Provide the (X, Y) coordinate of the cell's center where the given text is located.  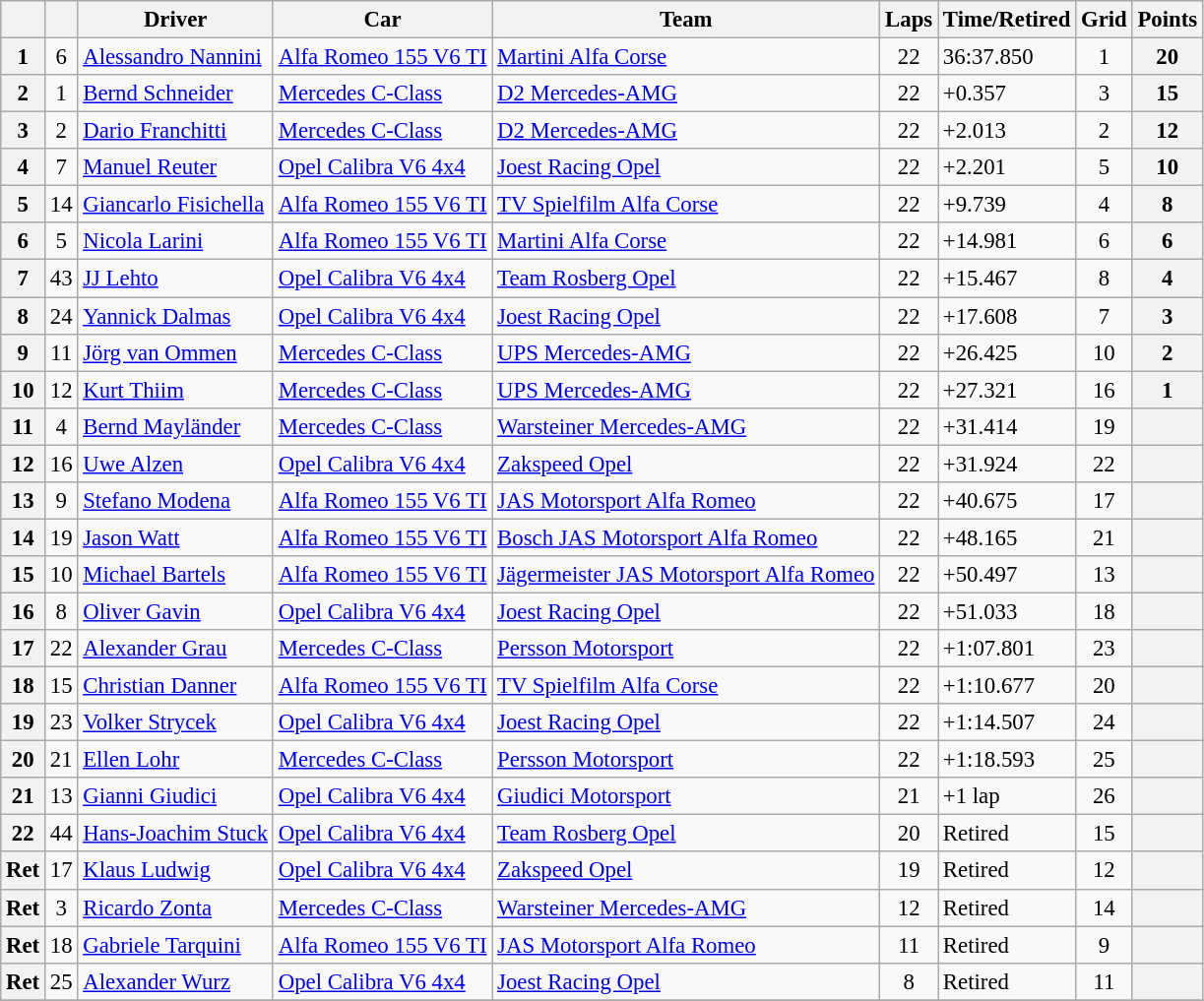
+1:07.801 (1007, 649)
+31.414 (1007, 426)
+31.924 (1007, 464)
Driver (175, 20)
Giudici Motorsport (686, 796)
Nicola Larini (175, 241)
Points (1168, 20)
44 (61, 834)
Time/Retired (1007, 20)
+51.033 (1007, 611)
+2.013 (1007, 131)
Klaus Ludwig (175, 871)
Yannick Dalmas (175, 316)
Jägermeister JAS Motorsport Alfa Romeo (686, 575)
Alexander Grau (175, 649)
+2.201 (1007, 167)
+48.165 (1007, 537)
+1:10.677 (1007, 686)
26 (1105, 796)
Bernd Schneider (175, 94)
Alessandro Nannini (175, 57)
Michael Bartels (175, 575)
+26.425 (1007, 352)
Uwe Alzen (175, 464)
Ricardo Zonta (175, 907)
Volker Strycek (175, 722)
43 (61, 279)
+1 lap (1007, 796)
Gianni Giudici (175, 796)
Jörg van Ommen (175, 352)
+17.608 (1007, 316)
Christian Danner (175, 686)
+9.739 (1007, 205)
Dario Franchitti (175, 131)
Stefano Modena (175, 501)
Bosch JAS Motorsport Alfa Romeo (686, 537)
Bernd Mayländer (175, 426)
Alexander Wurz (175, 981)
Laps (910, 20)
Manuel Reuter (175, 167)
+14.981 (1007, 241)
Oliver Gavin (175, 611)
Car (382, 20)
36:37.850 (1007, 57)
Hans-Joachim Stuck (175, 834)
Jason Watt (175, 537)
+1:18.593 (1007, 760)
+27.321 (1007, 390)
+50.497 (1007, 575)
Giancarlo Fisichella (175, 205)
Grid (1105, 20)
Kurt Thiim (175, 390)
JJ Lehto (175, 279)
+40.675 (1007, 501)
Gabriele Tarquini (175, 945)
+0.357 (1007, 94)
Team (686, 20)
+1:14.507 (1007, 722)
Ellen Lohr (175, 760)
+15.467 (1007, 279)
